Scan for the cell matching the given text and deliver its (x, y) coordinate at center. 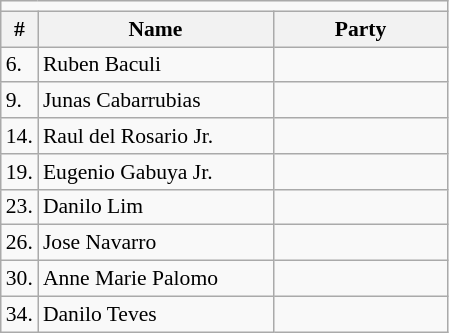
Eugenio Gabuya Jr. (156, 172)
26. (20, 243)
Danilo Lim (156, 207)
23. (20, 207)
Ruben Baculi (156, 65)
Junas Cabarrubias (156, 101)
6. (20, 65)
Jose Navarro (156, 243)
Danilo Teves (156, 314)
14. (20, 136)
19. (20, 172)
Raul del Rosario Jr. (156, 136)
30. (20, 279)
Anne Marie Palomo (156, 279)
# (20, 29)
Name (156, 29)
Party (360, 29)
9. (20, 101)
34. (20, 314)
